Locate the cell with the specified text and output its (X, Y) center coordinate. 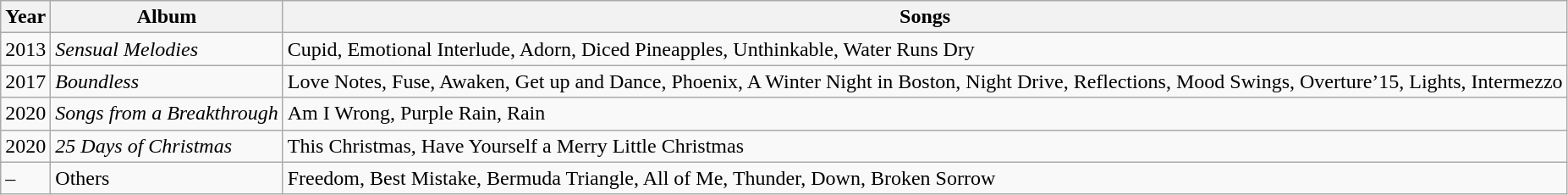
Album (167, 17)
25 Days of Christmas (167, 146)
2013 (25, 49)
This Christmas, Have Yourself a Merry Little Christmas (925, 146)
Love Notes, Fuse, Awaken, Get up and Dance, Phoenix, A Winter Night in Boston, Night Drive, Reflections, Mood Swings, Overture’15, Lights, Intermezzo (925, 81)
2017 (25, 81)
Sensual Melodies (167, 49)
Songs from a Breakthrough (167, 114)
Boundless (167, 81)
Cupid, Emotional Interlude, Adorn, Diced Pineapples, Unthinkable, Water Runs Dry (925, 49)
Songs (925, 17)
Freedom, Best Mistake, Bermuda Triangle, All of Me, Thunder, Down, Broken Sorrow (925, 178)
– (25, 178)
Year (25, 17)
Am I Wrong, Purple Rain, Rain (925, 114)
Others (167, 178)
